Extract the (x, y) coordinate from the center of the cell holding the provided text.  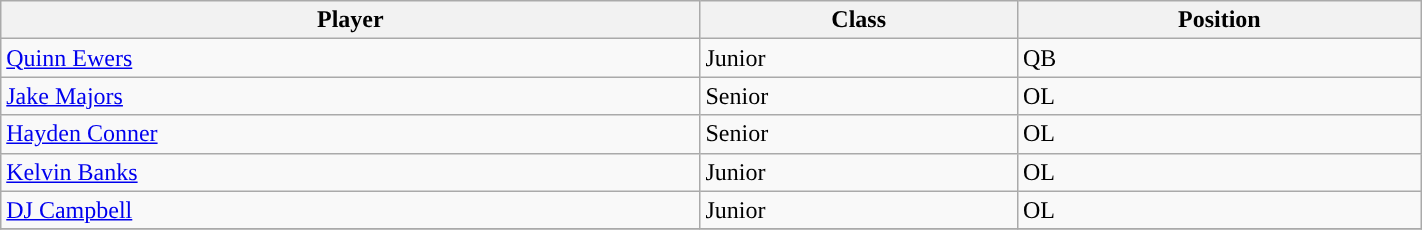
Quinn Ewers (350, 58)
DJ Campbell (350, 210)
Jake Majors (350, 96)
Hayden Conner (350, 134)
Kelvin Banks (350, 172)
Player (350, 20)
Class (859, 20)
Position (1219, 20)
QB (1219, 58)
